Output the (x, y) coordinate of the center of the cell containing the given text.  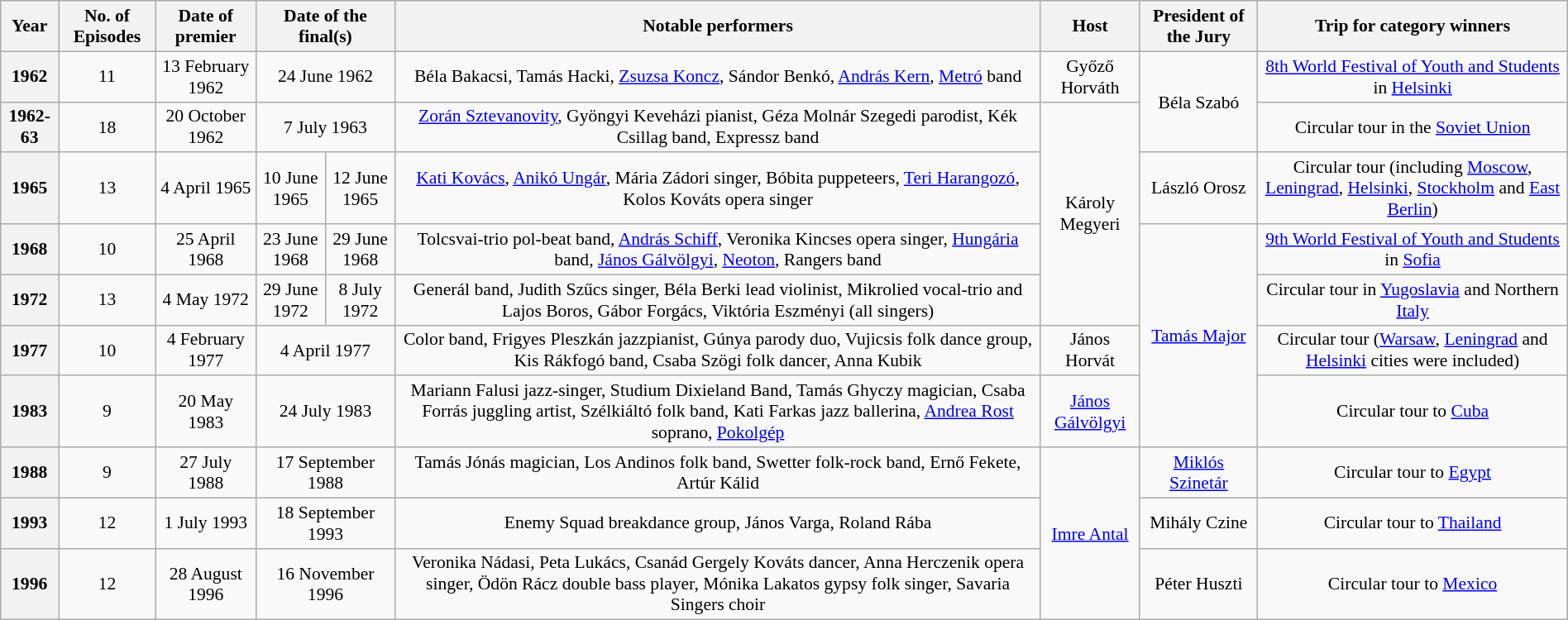
9th World Festival of Youth and Students in Sofia (1413, 250)
10 June 1965 (290, 188)
Győző Horváth (1090, 76)
Péter Huszti (1199, 584)
27 July 1988 (205, 473)
1968 (30, 250)
12 June 1965 (360, 188)
Enemy Squad breakdance group, János Varga, Roland Rába (718, 522)
28 August 1996 (205, 584)
4 February 1977 (205, 351)
Circular tour to Cuba (1413, 412)
Year (30, 26)
20 May 1983 (205, 412)
Circular tour to Egypt (1413, 473)
1965 (30, 188)
24 June 1962 (326, 76)
1988 (30, 473)
Miklós Szinetár (1199, 473)
Circular tour to Thailand (1413, 522)
1962-63 (30, 127)
29 June 1972 (290, 299)
Notable performers (718, 26)
No. of Episodes (108, 26)
Generál band, Judith Szűcs singer, Béla Berki lead violinist, Mikrolied vocal-trio and Lajos Boros, Gábor Forgács, Viktória Eszményi (all singers) (718, 299)
Zorán Sztevanovity, Gyöngyi Keveházi pianist, Géza Molnár Szegedi parodist, Kék Csillag band, Expressz band (718, 127)
4 May 1972 (205, 299)
Circular tour (Warsaw, Leningrad and Helsinki cities were included) (1413, 351)
Tamás Jónás magician, Los Andinos folk band, Swetter folk-rock band, Ernő Fekete, Artúr Kálid (718, 473)
13 February 1962 (205, 76)
Circular tour to Mexico (1413, 584)
Color band, Frigyes Pleszkán jazzpianist, Gúnya parody duo, Vujicsis folk dance group, Kis Rákfogó band, Csaba Szögi folk dancer, Anna Kubik (718, 351)
25 April 1968 (205, 250)
4 April 1977 (326, 351)
7 July 1963 (326, 127)
László Orosz (1199, 188)
Host (1090, 26)
Mihály Czine (1199, 522)
János Gálvölgyi (1090, 412)
János Horvát (1090, 351)
Tolcsvai-trio pol-beat band, András Schiff, Veronika Kincses opera singer, Hungária band, János Gálvölgyi, Neoton, Rangers band (718, 250)
1977 (30, 351)
16 November 1996 (326, 584)
23 June 1968 (290, 250)
4 April 1965 (205, 188)
Tamás Major (1199, 336)
1996 (30, 584)
8 July 1972 (360, 299)
1972 (30, 299)
Trip for category winners (1413, 26)
1 July 1993 (205, 522)
1962 (30, 76)
8th World Festival of Youth and Students in Helsinki (1413, 76)
President of the Jury (1199, 26)
Circular tour in Yugoslavia and Northern Italy (1413, 299)
18 September 1993 (326, 522)
18 (108, 127)
20 October 1962 (205, 127)
Date of the final(s) (326, 26)
Date of premier (205, 26)
Circular tour (including Moscow, Leningrad, Helsinki, Stockholm and East Berlin) (1413, 188)
Kati Kovács, Anikó Ungár, Mária Zádori singer, Bóbita puppeteers, Teri Harangozó, Kolos Kováts opera singer (718, 188)
Béla Szabó (1199, 102)
24 July 1983 (326, 412)
Circular tour in the Soviet Union (1413, 127)
Imre Antal (1090, 534)
1993 (30, 522)
29 June 1968 (360, 250)
1983 (30, 412)
Károly Megyeri (1090, 213)
Béla Bakacsi, Tamás Hacki, Zsuzsa Koncz, Sándor Benkó, András Kern, Metró band (718, 76)
17 September 1988 (326, 473)
11 (108, 76)
